From the cell containing the given text, extract its center point as (X, Y) coordinate. 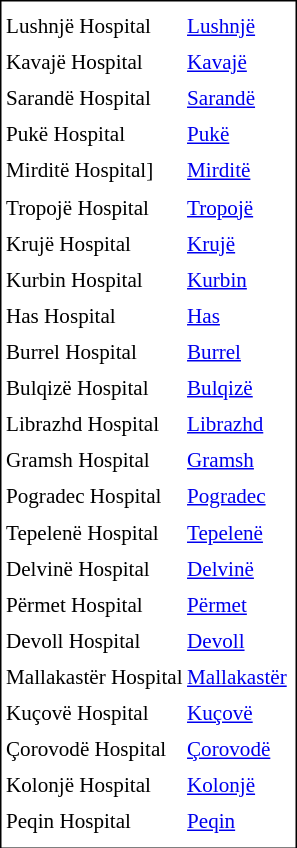
Përmet (237, 605)
Bulqizë (237, 388)
Pukë Hospital (94, 135)
Çorovodë (237, 750)
Sarandë (237, 99)
Has Hospital (94, 316)
Delvinë (237, 569)
Peqin Hospital (94, 822)
Tepelenë (237, 533)
Kuçovë (237, 714)
Pukë (237, 135)
Librazhd (237, 424)
Burrel (237, 352)
Kavajë (237, 63)
Devoll (237, 641)
Kolonjë (237, 786)
Delvinë Hospital (94, 569)
Devoll Hospital (94, 641)
Sarandë Hospital (94, 99)
Krujë (237, 243)
Mallakastër Hospital (94, 677)
Kolonjë Hospital (94, 786)
Kurbin Hospital (94, 280)
Mirditë (237, 171)
Gramsh Hospital (94, 460)
Bulqizë Hospital (94, 388)
Pogradec (237, 497)
Çorovodë Hospital (94, 750)
Krujë Hospital (94, 243)
Has (237, 316)
Burrel Hospital (94, 352)
Gramsh (237, 460)
Kuçovë Hospital (94, 714)
Mirditë Hospital] (94, 171)
Mallakastër (237, 677)
Librazhd Hospital (94, 424)
Tropojë (237, 207)
Tepelenë Hospital (94, 533)
Tropojë Hospital (94, 207)
Kurbin (237, 280)
Peqin (237, 822)
Kavajë Hospital (94, 63)
Pogradec Hospital (94, 497)
Përmet Hospital (94, 605)
Lushnjë Hospital (94, 26)
Lushnjë (237, 26)
